For the text-containing cell, return its midpoint in [x, y] coordinate format. 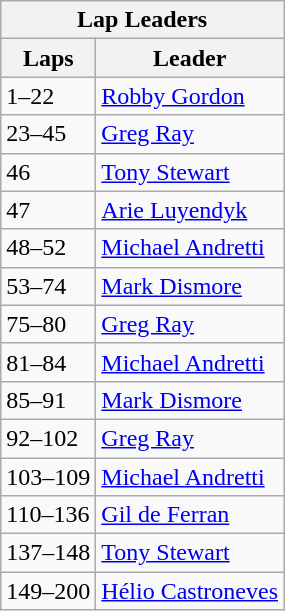
53–74 [48, 286]
47 [48, 210]
92–102 [48, 438]
1–22 [48, 96]
75–80 [48, 324]
Lap Leaders [142, 20]
85–91 [48, 400]
Gil de Ferran [190, 515]
Hélio Castroneves [190, 591]
110–136 [48, 515]
Arie Luyendyk [190, 210]
Leader [190, 58]
103–109 [48, 477]
48–52 [48, 248]
23–45 [48, 134]
46 [48, 172]
Robby Gordon [190, 96]
137–148 [48, 553]
149–200 [48, 591]
81–84 [48, 362]
Laps [48, 58]
